Pinpoint the cell where the given text exists, returning its (X, Y) midpoint coordinate. 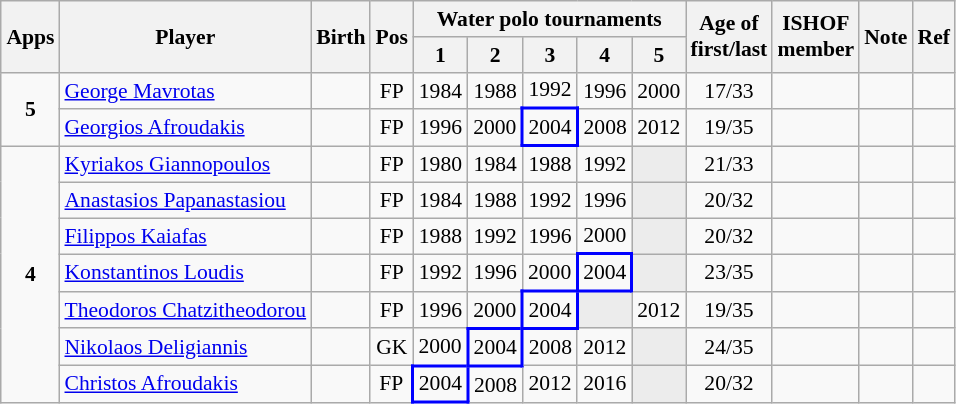
Apps (30, 36)
3 (550, 55)
Nikolaos Deligiannis (185, 348)
Note (886, 36)
George Mavrotas (185, 90)
Filippos Kaiafas (185, 236)
Player (185, 36)
Age offirst/last (730, 36)
2016 (604, 384)
1980 (440, 164)
GK (392, 348)
Pos (392, 36)
Kyriakos Giannopoulos (185, 164)
17/33 (730, 90)
Theodoros Chatzitheodorou (185, 310)
Birth (340, 36)
ISHOFmember (816, 36)
Konstantinos Loudis (185, 272)
Water polo tournaments (550, 19)
Christos Afroudakis (185, 384)
24/35 (730, 348)
23/35 (730, 272)
Ref (933, 36)
21/33 (730, 164)
1 (440, 55)
2 (496, 55)
Georgios Afroudakis (185, 128)
Anastasios Papanastasiou (185, 200)
